From the cell containing the given text, extract its center point as [X, Y] coordinate. 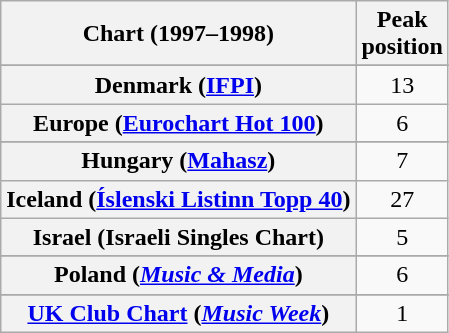
Denmark (IFPI) [178, 85]
7 [402, 161]
5 [402, 237]
Poland (Music & Media) [178, 275]
Chart (1997–1998) [178, 34]
13 [402, 85]
27 [402, 199]
UK Club Chart (Music Week) [178, 313]
1 [402, 313]
Iceland (Íslenski Listinn Topp 40) [178, 199]
Peakposition [402, 34]
Israel (Israeli Singles Chart) [178, 237]
Hungary (Mahasz) [178, 161]
Europe (Eurochart Hot 100) [178, 123]
